For the text-containing cell, return its midpoint in (x, y) coordinate format. 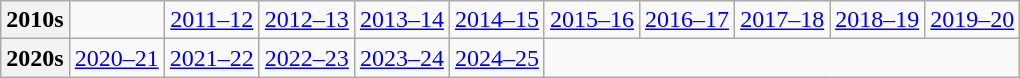
2020s (35, 58)
2019–20 (972, 20)
2013–14 (402, 20)
2011–12 (212, 20)
2012–13 (306, 20)
2017–18 (782, 20)
2016–17 (688, 20)
2010s (35, 20)
2018–19 (878, 20)
2023–24 (402, 58)
2020–21 (116, 58)
2015–16 (592, 20)
2014–15 (496, 20)
2022–23 (306, 58)
2021–22 (212, 58)
2024–25 (496, 58)
